Search for the cell housing the specified text and yield its [x, y] center coordinate. 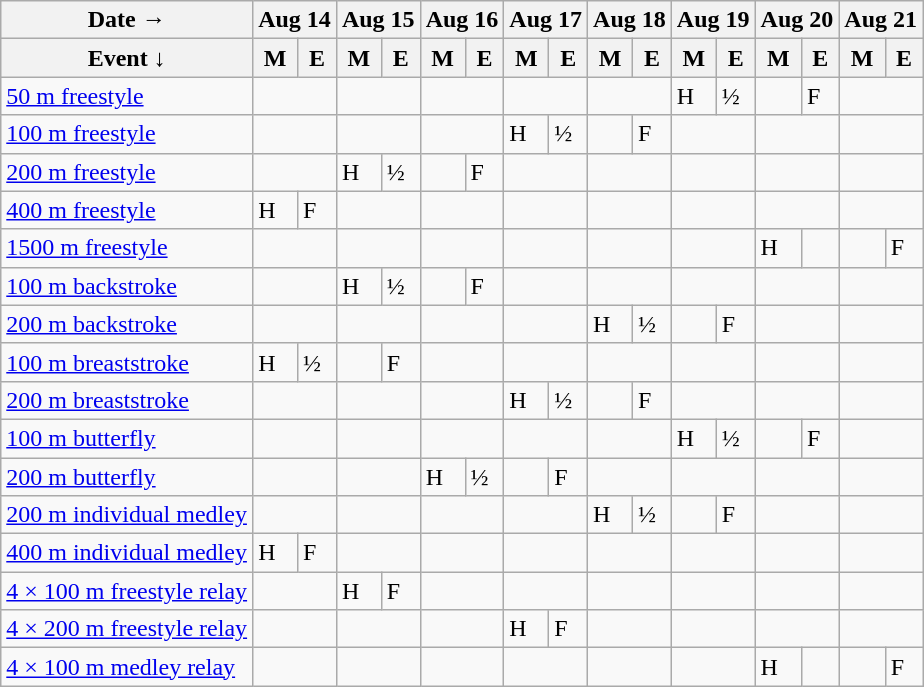
100 m backstroke [127, 286]
4 × 100 m medley relay [127, 667]
Date → [127, 20]
200 m butterfly [127, 477]
200 m breaststroke [127, 400]
Aug 16 [462, 20]
Aug 14 [295, 20]
200 m freestyle [127, 172]
400 m individual medley [127, 553]
50 m freestyle [127, 96]
400 m freestyle [127, 210]
4 × 100 m freestyle relay [127, 591]
100 m butterfly [127, 438]
Event ↓ [127, 58]
100 m freestyle [127, 134]
Aug 20 [797, 20]
Aug 17 [546, 20]
200 m individual medley [127, 515]
4 × 200 m freestyle relay [127, 629]
Aug 18 [630, 20]
Aug 21 [881, 20]
100 m breaststroke [127, 362]
1500 m freestyle [127, 248]
Aug 15 [378, 20]
200 m backstroke [127, 324]
Aug 19 [713, 20]
